Locate the cell with the specified text and output its [x, y] center coordinate. 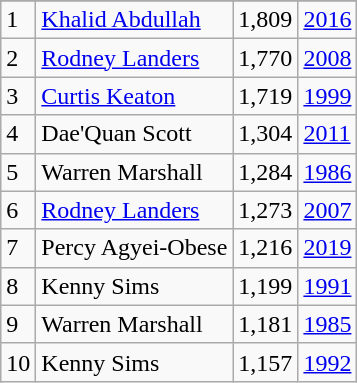
1,304 [266, 134]
1991 [328, 286]
1,284 [266, 172]
2016 [328, 20]
1,770 [266, 58]
2019 [328, 248]
4 [18, 134]
1986 [328, 172]
2011 [328, 134]
7 [18, 248]
Percy Agyei-Obese [134, 248]
5 [18, 172]
1,719 [266, 96]
8 [18, 286]
2008 [328, 58]
1,181 [266, 324]
1,157 [266, 362]
6 [18, 210]
1 [18, 20]
1985 [328, 324]
10 [18, 362]
3 [18, 96]
Khalid Abdullah [134, 20]
1,216 [266, 248]
1992 [328, 362]
9 [18, 324]
Dae'Quan Scott [134, 134]
2007 [328, 210]
1,273 [266, 210]
1,199 [266, 286]
Curtis Keaton [134, 96]
2 [18, 58]
1999 [328, 96]
1,809 [266, 20]
